Output the (x, y) coordinate of the center of the cell containing the given text.  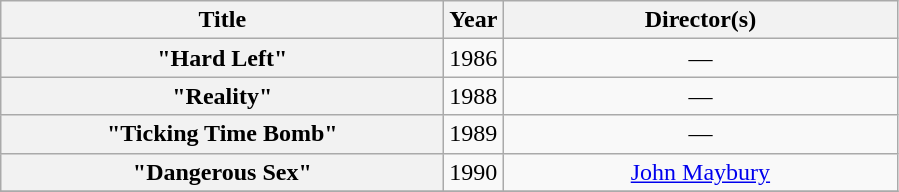
"Hard Left" (222, 58)
1990 (474, 172)
Title (222, 20)
Year (474, 20)
"Reality" (222, 96)
"Ticking Time Bomb" (222, 134)
Director(s) (700, 20)
1989 (474, 134)
1986 (474, 58)
1988 (474, 96)
John Maybury (700, 172)
"Dangerous Sex" (222, 172)
